Identify which cell holds the provided text, then report its [x, y] central coordinate. 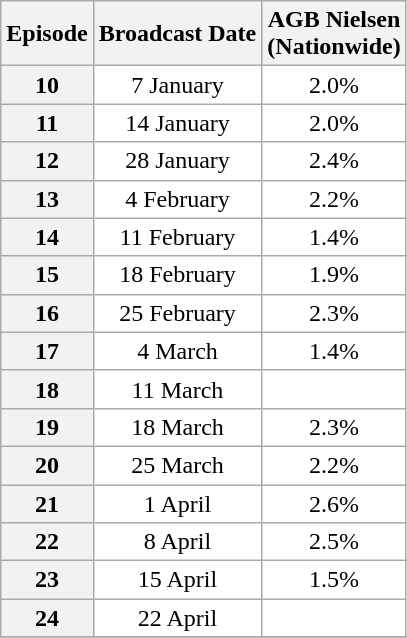
12 [47, 161]
21 [47, 503]
20 [47, 465]
Episode [47, 34]
2.5% [334, 542]
2.4% [334, 161]
24 [47, 618]
25 March [178, 465]
18 [47, 389]
14 [47, 237]
13 [47, 199]
16 [47, 313]
19 [47, 427]
4 February [178, 199]
1.5% [334, 580]
11 February [178, 237]
23 [47, 580]
11 March [178, 389]
25 February [178, 313]
11 [47, 123]
14 January [178, 123]
22 April [178, 618]
18 February [178, 275]
1 April [178, 503]
18 March [178, 427]
15 [47, 275]
17 [47, 351]
7 January [178, 85]
22 [47, 542]
28 January [178, 161]
2.6% [334, 503]
8 April [178, 542]
10 [47, 85]
4 March [178, 351]
Broadcast Date [178, 34]
15 April [178, 580]
1.9% [334, 275]
AGB Nielsen(Nationwide) [334, 34]
